Detect which cell encompasses the target text, then output its [x, y] center coordinate. 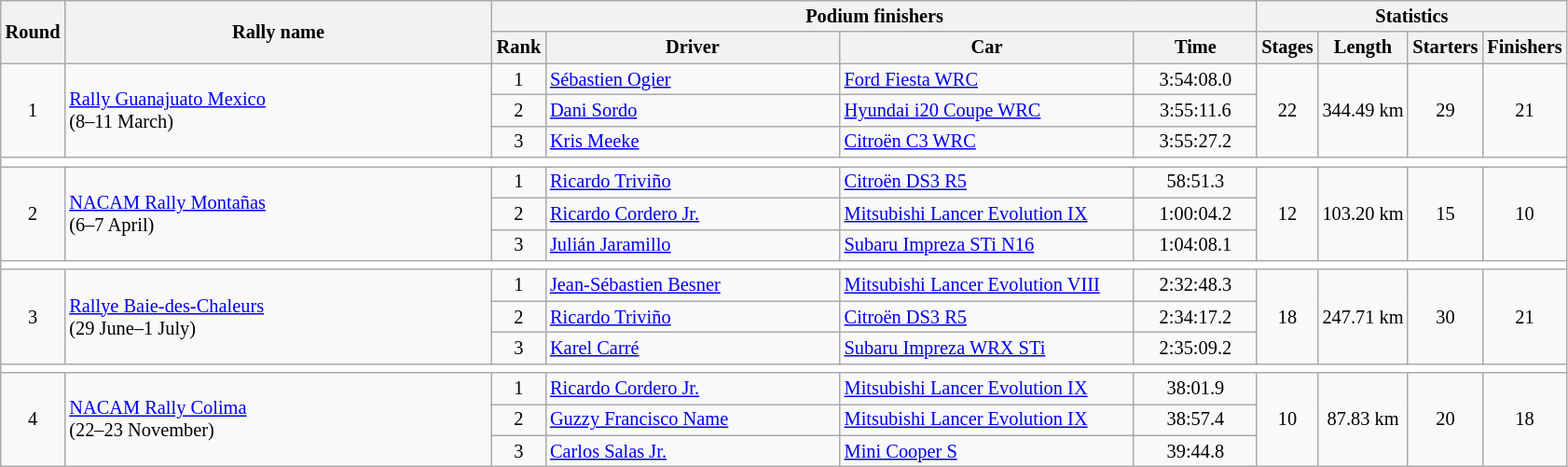
Mini Cooper S [987, 451]
39:44.8 [1195, 451]
Driver [693, 48]
Citroën C3 WRC [987, 142]
Jean-Sébastien Besner [693, 285]
Starters [1445, 48]
Rally Guanajuato Mexico(8–11 March) [278, 110]
Dani Sordo [693, 110]
29 [1445, 110]
3:55:27.2 [1195, 142]
Subaru Impreza WRX STi [987, 348]
Time [1195, 48]
2:35:09.2 [1195, 348]
Podium finishers [874, 16]
Guzzy Francisco Name [693, 419]
Finishers [1524, 48]
Car [987, 48]
30 [1445, 317]
Subaru Impreza STi N16 [987, 245]
38:57.4 [1195, 419]
38:01.9 [1195, 389]
Kris Meeke [693, 142]
22 [1286, 110]
2:34:17.2 [1195, 317]
Ford Fiesta WRC [987, 79]
Mitsubishi Lancer Evolution VIII [987, 285]
Julián Jaramillo [693, 245]
Length [1363, 48]
4 [34, 419]
103.20 km [1363, 213]
1:04:08.1 [1195, 245]
NACAM Rally Colima(22–23 November) [278, 419]
NACAM Rally Montañas(6–7 April) [278, 213]
15 [1445, 213]
87.83 km [1363, 419]
2:32:48.3 [1195, 285]
20 [1445, 419]
Carlos Salas Jr. [693, 451]
Stages [1286, 48]
Round [34, 32]
1:00:04.2 [1195, 213]
Rallye Baie-des-Chaleurs(29 June–1 July) [278, 317]
Rally name [278, 32]
344.49 km [1363, 110]
247.71 km [1363, 317]
58:51.3 [1195, 182]
Sébastien Ogier [693, 79]
Karel Carré [693, 348]
Rank [518, 48]
3:55:11.6 [1195, 110]
12 [1286, 213]
Hyundai i20 Coupe WRC [987, 110]
Statistics [1411, 16]
3:54:08.0 [1195, 79]
